Extract the (X, Y) coordinate from the center of the cell holding the provided text.  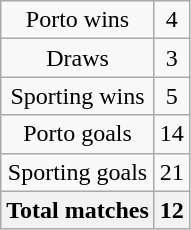
Draws (78, 58)
12 (172, 210)
Porto goals (78, 134)
Sporting goals (78, 172)
3 (172, 58)
4 (172, 20)
5 (172, 96)
21 (172, 172)
14 (172, 134)
Total matches (78, 210)
Porto wins (78, 20)
Sporting wins (78, 96)
